Return the [X, Y] coordinate for the center point of the cell that contains the specified text.  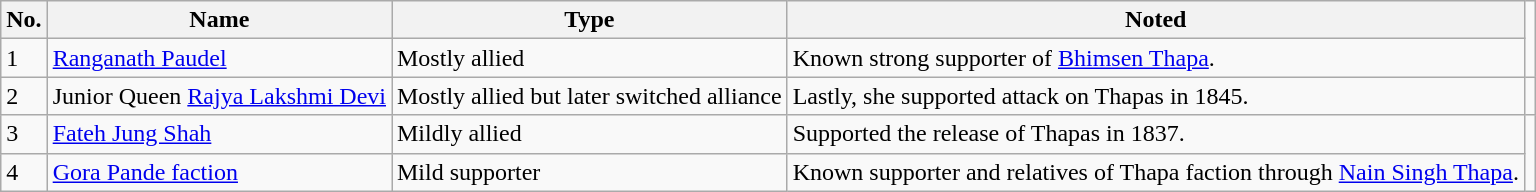
Gora Pande faction [219, 172]
Mildly allied [590, 134]
Fateh Jung Shah [219, 134]
Known strong supporter of Bhimsen Thapa. [1156, 58]
No. [24, 20]
Mostly allied but later switched alliance [590, 96]
Lastly, she supported attack on Thapas in 1845. [1156, 96]
4 [24, 172]
Mild supporter [590, 172]
Mostly allied [590, 58]
1 [24, 58]
Junior Queen Rajya Lakshmi Devi [219, 96]
3 [24, 134]
Ranganath Paudel [219, 58]
Noted [1156, 20]
Type [590, 20]
Known supporter and relatives of Thapa faction through Nain Singh Thapa. [1156, 172]
Name [219, 20]
Supported the release of Thapas in 1837. [1156, 134]
2 [24, 96]
